Return the [X, Y] coordinate for the center point of the cell that contains the specified text.  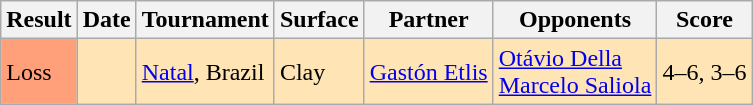
Date [106, 20]
Loss [39, 72]
Natal, Brazil [205, 72]
Otávio Della Marcelo Saliola [575, 72]
Surface [319, 20]
Result [39, 20]
Opponents [575, 20]
Gastón Etlis [428, 72]
Tournament [205, 20]
Partner [428, 20]
4–6, 3–6 [704, 72]
Clay [319, 72]
Score [704, 20]
